Return the (X, Y) coordinate for the center point of the cell that contains the specified text.  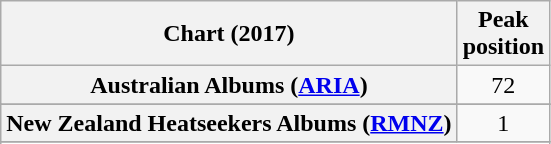
Peakposition (503, 34)
1 (503, 123)
Australian Albums (ARIA) (229, 85)
Chart (2017) (229, 34)
New Zealand Heatseekers Albums (RMNZ) (229, 123)
72 (503, 85)
